Output the [X, Y] coordinate of the center of the cell containing the given text.  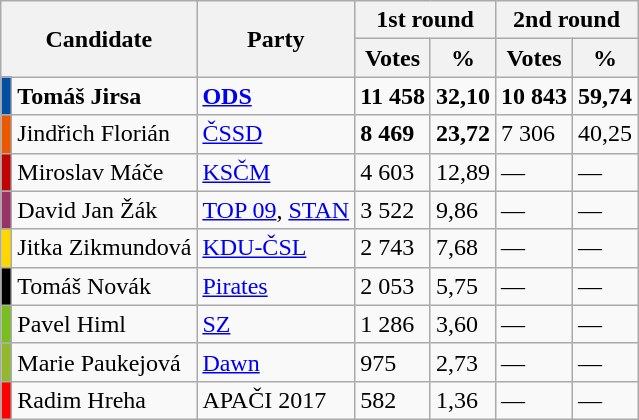
975 [393, 362]
4 603 [393, 172]
40,25 [606, 134]
ČSSD [276, 134]
11 458 [393, 96]
APAČI 2017 [276, 400]
23,72 [462, 134]
2 053 [393, 286]
1st round [426, 20]
7,68 [462, 248]
Jindřich Florián [104, 134]
Dawn [276, 362]
5,75 [462, 286]
10 843 [534, 96]
12,89 [462, 172]
David Jan Žák [104, 210]
Candidate [99, 39]
59,74 [606, 96]
SZ [276, 324]
3,60 [462, 324]
1 286 [393, 324]
Marie Paukejová [104, 362]
Pavel Himl [104, 324]
Party [276, 39]
582 [393, 400]
KDU-ČSL [276, 248]
Tomáš Novák [104, 286]
3 522 [393, 210]
9,86 [462, 210]
2,73 [462, 362]
32,10 [462, 96]
KSČM [276, 172]
2 743 [393, 248]
Radim Hreha [104, 400]
ODS [276, 96]
1,36 [462, 400]
Miroslav Máče [104, 172]
Jitka Zikmundová [104, 248]
2nd round [566, 20]
8 469 [393, 134]
7 306 [534, 134]
Tomáš Jirsa [104, 96]
TOP 09, STAN [276, 210]
Pirates [276, 286]
